From the cell containing the given text, extract its center point as (x, y) coordinate. 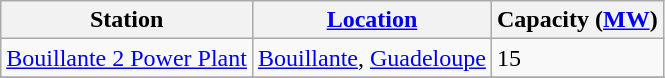
Station (127, 20)
15 (577, 58)
Capacity (MW) (577, 20)
Bouillante, Guadeloupe (372, 58)
Bouillante 2 Power Plant (127, 58)
Location (372, 20)
